Find where the given text appears and provide that cell's center as [X, Y] coordinate. 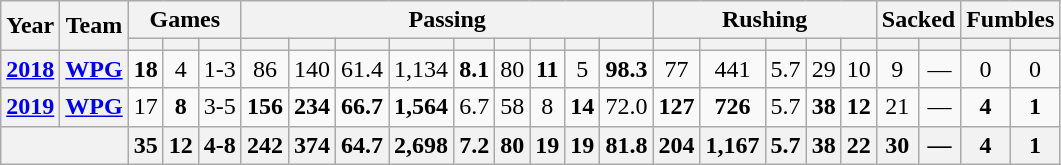
441 [732, 69]
Fumbles [1010, 20]
21 [897, 107]
1,564 [422, 107]
Passing [447, 20]
156 [264, 107]
4-8 [220, 145]
140 [312, 69]
234 [312, 107]
11 [548, 69]
726 [732, 107]
66.7 [362, 107]
9 [897, 69]
10 [858, 69]
17 [146, 107]
Year [30, 26]
242 [264, 145]
8.1 [474, 69]
Games [184, 20]
14 [582, 107]
98.3 [626, 69]
77 [676, 69]
Team [94, 26]
2019 [30, 107]
Rushing [764, 20]
61.4 [362, 69]
64.7 [362, 145]
Sacked [918, 20]
3-5 [220, 107]
18 [146, 69]
22 [858, 145]
81.8 [626, 145]
58 [512, 107]
204 [676, 145]
2018 [30, 69]
1,167 [732, 145]
29 [824, 69]
6.7 [474, 107]
86 [264, 69]
1,134 [422, 69]
127 [676, 107]
30 [897, 145]
5 [582, 69]
7.2 [474, 145]
2,698 [422, 145]
35 [146, 145]
72.0 [626, 107]
374 [312, 145]
1-3 [220, 69]
